Capture the cell that displays the provided text and extract its [x, y] central coordinate. 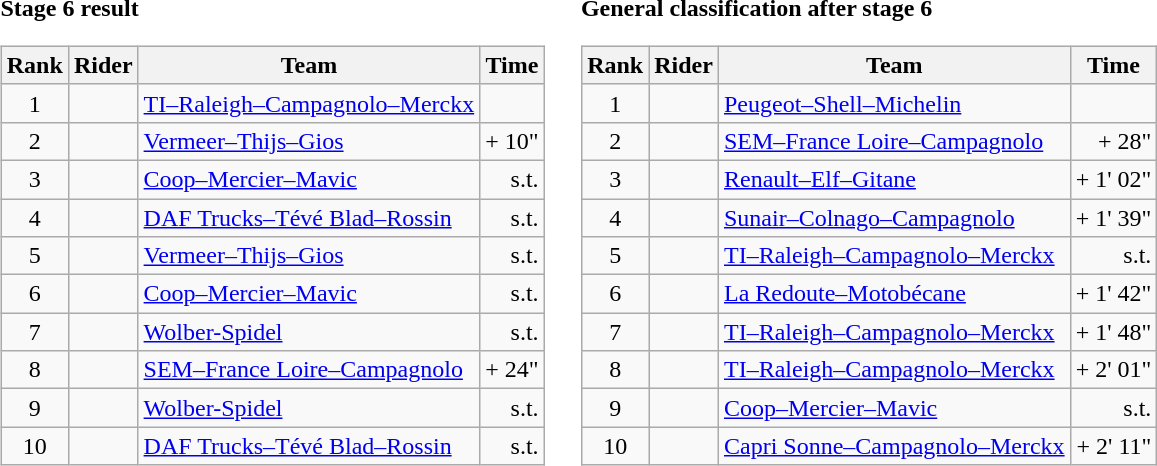
+ 28" [1114, 141]
+ 24" [512, 370]
Renault–Elf–Gitane [894, 179]
+ 1' 48" [1114, 332]
+ 2' 11" [1114, 446]
La Redoute–Motobécane [894, 294]
+ 1' 02" [1114, 179]
Peugeot–Shell–Michelin [894, 103]
+ 10" [512, 141]
+ 2' 01" [1114, 370]
+ 1' 39" [1114, 217]
Capri Sonne–Campagnolo–Merckx [894, 446]
Sunair–Colnago–Campagnolo [894, 217]
+ 1' 42" [1114, 294]
